Determine the [X, Y] coordinate at the center of the cell enclosing the given text.  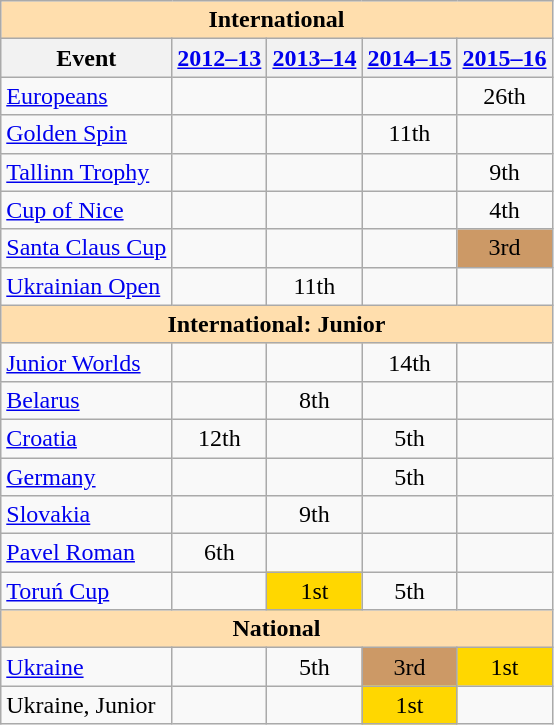
International: Junior [276, 324]
National [276, 629]
14th [410, 362]
2014–15 [410, 58]
Ukraine [86, 667]
Event [86, 58]
Santa Claus Cup [86, 248]
Slovakia [86, 515]
Toruń Cup [86, 591]
Europeans [86, 96]
Germany [86, 477]
12th [220, 438]
Tallinn Trophy [86, 172]
Junior Worlds [86, 362]
Golden Spin [86, 134]
26th [504, 96]
Ukrainian Open [86, 286]
International [276, 20]
8th [314, 400]
Croatia [86, 438]
2013–14 [314, 58]
6th [220, 553]
Cup of Nice [86, 210]
Pavel Roman [86, 553]
4th [504, 210]
2015–16 [504, 58]
Ukraine, Junior [86, 705]
Belarus [86, 400]
2012–13 [220, 58]
